Output the [x, y] coordinate of the center of the cell containing the given text.  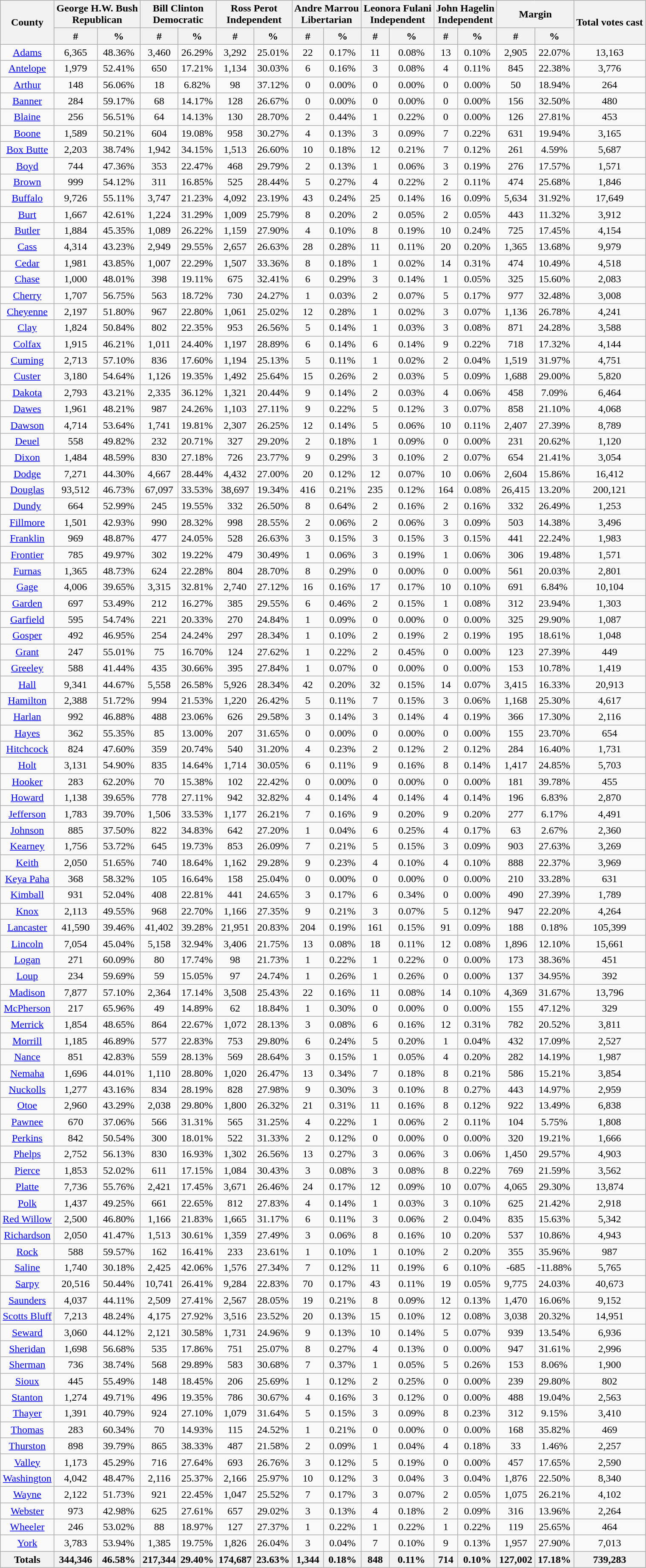
16.40% [554, 749]
1,666 [610, 1138]
18.45% [197, 1381]
30.61% [197, 1235]
26.42% [273, 700]
17.30% [554, 717]
25.97% [273, 1478]
451 [610, 960]
3,415 [516, 684]
691 [516, 587]
Butler [27, 231]
19.21% [554, 1138]
453 [610, 117]
1,698 [76, 1349]
17.21% [197, 69]
778 [159, 798]
85 [159, 733]
645 [159, 846]
Andre MarrouLibertarian [327, 14]
4,037 [76, 1300]
23.61% [273, 1251]
22.50% [554, 1478]
282 [516, 1057]
41,402 [159, 927]
1,896 [516, 943]
Knox [27, 911]
2,364 [159, 992]
Otoe [27, 1106]
3,516 [235, 1316]
2,563 [610, 1397]
661 [159, 1203]
32.81% [197, 587]
1,506 [159, 814]
68 [159, 101]
4,369 [516, 992]
75 [159, 652]
104 [516, 1122]
2,590 [610, 1462]
31.25% [273, 1122]
Thurston [27, 1446]
Sherman [27, 1365]
449 [610, 652]
27.41% [197, 1300]
16.33% [554, 684]
91 [446, 927]
53.49% [118, 603]
47.60% [118, 749]
217,344 [159, 1559]
43.21% [118, 393]
535 [159, 1349]
48.21% [118, 409]
29.90% [554, 619]
1,000 [76, 279]
2,740 [235, 587]
2,307 [235, 425]
195 [516, 636]
52.41% [118, 69]
5,703 [610, 765]
25.64% [273, 376]
26.46% [273, 1187]
173 [516, 960]
102 [235, 782]
162 [159, 1251]
2,203 [76, 149]
26.41% [197, 1284]
Logan [27, 960]
1,470 [516, 1300]
693 [235, 1462]
29.20% [273, 441]
2,335 [159, 393]
994 [159, 700]
Wheeler [27, 1527]
1,136 [516, 312]
Boone [27, 133]
246 [76, 1527]
27.34% [273, 1268]
355 [516, 1251]
158 [235, 879]
27.10% [197, 1413]
664 [76, 506]
1,020 [235, 1073]
44.67% [118, 684]
16.64% [197, 879]
Dixon [27, 457]
362 [76, 733]
Frontier [27, 555]
Jefferson [27, 814]
207 [235, 733]
Perkins [27, 1138]
50.54% [118, 1138]
54.74% [118, 619]
234 [76, 976]
Cuming [27, 360]
24.03% [554, 1284]
3,811 [610, 1025]
577 [159, 1041]
2,949 [159, 247]
48.01% [118, 279]
1,391 [76, 1413]
4,264 [610, 911]
9,979 [610, 247]
276 [516, 166]
17.86% [197, 1349]
1,089 [159, 231]
359 [159, 749]
4.59% [554, 149]
503 [516, 522]
16.06% [554, 1300]
1,075 [516, 1494]
13,163 [610, 52]
1,134 [235, 69]
51.73% [118, 1494]
Garden [27, 603]
1,507 [235, 263]
124 [235, 652]
739,283 [610, 1559]
17.09% [554, 1041]
1,492 [235, 376]
22.20% [554, 911]
22.24% [554, 539]
23.19% [273, 198]
59 [159, 976]
15,661 [610, 943]
898 [76, 1446]
14.97% [554, 1089]
395 [235, 668]
1,915 [76, 344]
53.72% [118, 846]
21 [308, 1106]
1,854 [76, 1025]
55.35% [118, 733]
19.73% [197, 846]
385 [235, 603]
271 [76, 960]
24.52% [273, 1430]
245 [159, 506]
44.11% [118, 1300]
22.29% [197, 263]
1,484 [76, 457]
4,751 [610, 360]
23.94% [554, 603]
46.88% [118, 717]
1,103 [235, 409]
44.01% [118, 1073]
Nance [27, 1057]
35.96% [554, 1251]
277 [516, 814]
24.40% [197, 344]
0.44% [342, 117]
1,667 [76, 214]
30.18% [118, 1268]
1,087 [610, 619]
804 [235, 571]
Greeley [27, 668]
254 [159, 636]
1,884 [76, 231]
Dawes [27, 409]
Madison [27, 992]
885 [76, 830]
Saline [27, 1268]
2,166 [235, 1478]
15.86% [554, 474]
49.82% [118, 441]
32.41% [273, 279]
4,068 [610, 409]
45.29% [118, 1462]
43.29% [118, 1106]
88 [159, 1527]
Pierce [27, 1170]
48.47% [118, 1478]
29.28% [273, 863]
26.29% [197, 52]
-685 [516, 1268]
20.52% [554, 1025]
Garfield [27, 619]
McPherson [27, 1009]
366 [516, 717]
44.30% [118, 474]
716 [159, 1462]
13.49% [554, 1106]
Platte [27, 1187]
20.03% [554, 571]
Sheridan [27, 1349]
736 [76, 1365]
168 [516, 1430]
2,197 [76, 312]
127,002 [516, 1559]
25.07% [273, 1349]
525 [235, 182]
1,957 [516, 1543]
Total votes cast [610, 22]
49.71% [118, 1397]
49.25% [118, 1203]
6.17% [554, 814]
53.94% [118, 1543]
18.01% [197, 1138]
6,464 [610, 393]
942 [235, 798]
Johnson [27, 830]
60.34% [118, 1430]
26.67% [273, 101]
2,801 [610, 571]
21,951 [235, 927]
30.43% [273, 1170]
626 [235, 717]
1,961 [76, 409]
Sioux [27, 1381]
115 [235, 1430]
59.57% [118, 1251]
958 [235, 133]
41.47% [118, 1235]
21.83% [197, 1219]
15.38% [197, 782]
52.04% [118, 895]
487 [235, 1446]
4,154 [610, 231]
105,399 [610, 927]
865 [159, 1446]
Dundy [27, 506]
22.70% [197, 911]
1,194 [235, 360]
26.32% [273, 1106]
8.06% [554, 1365]
1,303 [610, 603]
23.06% [197, 717]
398 [159, 279]
58.32% [118, 879]
50.44% [118, 1284]
48.59% [118, 457]
1,576 [235, 1268]
21.75% [273, 943]
32.82% [273, 798]
22.65% [197, 1203]
344,346 [76, 1559]
51.72% [118, 700]
22.35% [197, 328]
46.89% [118, 1041]
1,987 [610, 1057]
3,292 [235, 52]
540 [235, 749]
24.74% [273, 976]
3,508 [235, 992]
812 [235, 1203]
5,820 [610, 376]
480 [610, 101]
845 [516, 69]
921 [159, 1494]
10.49% [554, 263]
-11.88% [554, 1268]
2,122 [76, 1494]
27.81% [554, 117]
67,097 [159, 490]
782 [516, 1025]
25.04% [273, 879]
28.05% [273, 1300]
Box Butte [27, 149]
27.92% [197, 1316]
822 [159, 830]
17.74% [197, 960]
48.24% [118, 1316]
1,009 [235, 214]
1,011 [159, 344]
8,340 [610, 1478]
5.75% [554, 1122]
200,121 [610, 490]
204 [308, 927]
31.31% [197, 1122]
25.79% [273, 214]
19.94% [554, 133]
18.84% [273, 1009]
21.58% [273, 1446]
16.93% [197, 1154]
714 [446, 1559]
Washington [27, 1478]
24.28% [554, 328]
Wayne [27, 1494]
Ross PerotIndependent [254, 14]
3,165 [610, 133]
Richardson [27, 1235]
445 [76, 1381]
2,509 [159, 1300]
24.24% [197, 636]
302 [159, 555]
23.63% [273, 1559]
1,177 [235, 814]
1,450 [516, 1154]
27.00% [273, 474]
14.64% [197, 765]
Dawson [27, 425]
9,341 [76, 684]
34.95% [554, 976]
42.06% [197, 1268]
Hayes [27, 733]
39.46% [118, 927]
1,084 [235, 1170]
740 [159, 863]
24.96% [273, 1333]
Phelps [27, 1154]
19.55% [197, 506]
27.49% [273, 1235]
1,826 [235, 1543]
18.72% [197, 295]
561 [516, 571]
5,558 [159, 684]
105 [159, 879]
231 [516, 441]
1,789 [610, 895]
35.82% [554, 1430]
25.68% [554, 182]
2,257 [610, 1446]
44.12% [118, 1333]
2,113 [76, 911]
Hitchcock [27, 749]
39.28% [197, 927]
4,314 [76, 247]
998 [235, 522]
181 [516, 782]
49 [159, 1009]
15.21% [554, 1073]
7,013 [610, 1543]
Buffalo [27, 198]
23.52% [273, 1316]
Nemaha [27, 1073]
22.80% [197, 312]
32.94% [197, 943]
41.44% [118, 668]
492 [76, 636]
9,775 [516, 1284]
161 [375, 927]
33.28% [554, 879]
Deuel [27, 441]
32 [375, 684]
York [27, 1543]
24.85% [554, 765]
206 [235, 1381]
Sarpy [27, 1284]
17.18% [554, 1559]
39.70% [118, 814]
586 [516, 1073]
Lancaster [27, 927]
786 [235, 1397]
6,365 [76, 52]
43.85% [118, 263]
3,406 [235, 943]
40,673 [610, 1284]
650 [159, 69]
316 [516, 1511]
Rock [27, 1251]
13.96% [554, 1511]
642 [235, 830]
416 [308, 490]
1,007 [159, 263]
992 [76, 717]
126 [516, 117]
130 [235, 117]
26.47% [273, 1073]
2,500 [76, 1219]
2,793 [76, 393]
3,038 [516, 1316]
39.79% [118, 1446]
2,657 [235, 247]
566 [159, 1122]
Furnas [27, 571]
County [27, 22]
27.63% [554, 846]
675 [235, 279]
18.97% [197, 1527]
432 [516, 1041]
22.42% [273, 782]
54.90% [118, 765]
27.62% [273, 652]
28.55% [273, 522]
26.25% [273, 425]
Colfax [27, 344]
46.80% [118, 1219]
3,969 [610, 863]
3,410 [610, 1413]
30.49% [273, 555]
4,092 [235, 198]
1,979 [76, 69]
864 [159, 1025]
16,412 [610, 474]
Hall [27, 684]
4,518 [610, 263]
19.22% [197, 555]
4,943 [610, 1235]
Polk [27, 1203]
31.97% [554, 360]
29.58% [273, 717]
1,714 [235, 765]
939 [516, 1333]
836 [159, 360]
1,800 [235, 1106]
1,942 [159, 149]
4,241 [610, 312]
13,874 [610, 1187]
38.33% [197, 1446]
26.50% [273, 506]
24.05% [197, 539]
27.83% [273, 1203]
1,853 [76, 1170]
1,220 [235, 700]
41,590 [76, 927]
19.75% [197, 1543]
977 [516, 295]
Cass [27, 247]
1,072 [235, 1025]
1,344 [308, 1559]
80 [159, 960]
22.38% [554, 69]
93,512 [76, 490]
4,617 [610, 700]
657 [235, 1511]
23.77% [273, 457]
119 [516, 1527]
5,765 [610, 1268]
210 [516, 879]
247 [76, 652]
Franklin [27, 539]
31.20% [273, 749]
990 [159, 522]
Harlan [27, 717]
903 [516, 846]
31.33% [273, 1138]
26.49% [554, 506]
26.60% [273, 149]
25.65% [554, 1527]
477 [159, 539]
858 [516, 409]
48.87% [118, 539]
611 [159, 1170]
50.84% [118, 328]
26.22% [197, 231]
46.58% [118, 1559]
Thomas [27, 1430]
Boyd [27, 166]
7,213 [76, 1316]
217 [76, 1009]
17.15% [197, 1170]
28 [308, 247]
Saunders [27, 1300]
42.83% [118, 1057]
2,604 [516, 474]
6,838 [610, 1106]
924 [159, 1413]
25.52% [273, 1494]
1,173 [76, 1462]
468 [235, 166]
55.76% [118, 1187]
7,877 [76, 992]
20.62% [554, 441]
300 [159, 1138]
Margin [536, 14]
18.94% [554, 85]
29.30% [554, 1187]
37.12% [273, 85]
853 [235, 846]
18.61% [554, 636]
59.17% [118, 101]
Pawnee [27, 1122]
2,918 [610, 1203]
24.27% [273, 295]
0.64% [342, 506]
2,713 [76, 360]
28.64% [273, 1057]
1,696 [76, 1073]
368 [76, 879]
14.89% [197, 1009]
233 [235, 1251]
4,102 [610, 1494]
13,796 [610, 992]
27.20% [273, 830]
455 [610, 782]
4,432 [235, 474]
48.36% [118, 52]
1,824 [76, 328]
5,158 [159, 943]
1,061 [235, 312]
Lincoln [27, 943]
1,707 [76, 295]
Dakota [27, 393]
0.46% [342, 603]
196 [516, 798]
353 [159, 166]
1,417 [516, 765]
297 [235, 636]
29.02% [273, 1511]
164 [446, 490]
5,342 [610, 1219]
188 [516, 927]
2,121 [159, 1333]
871 [516, 328]
559 [159, 1057]
30.66% [197, 668]
16.41% [197, 1251]
51.65% [118, 863]
17.32% [554, 344]
17.14% [197, 992]
1,197 [235, 344]
25.01% [273, 52]
3,131 [76, 765]
26.09% [273, 846]
47.36% [118, 166]
1,900 [610, 1365]
21.73% [273, 960]
14.17% [197, 101]
834 [159, 1089]
22.81% [197, 895]
28.80% [197, 1073]
469 [610, 1430]
1,688 [516, 376]
30.67% [273, 1397]
583 [235, 1365]
1,359 [235, 1235]
2.67% [554, 830]
3,783 [76, 1543]
Webster [27, 1511]
14.13% [197, 117]
2,083 [610, 279]
54.64% [118, 376]
15.63% [554, 1219]
1,437 [76, 1203]
769 [516, 1170]
2,388 [76, 700]
25.43% [273, 992]
Howard [27, 798]
4,065 [516, 1187]
221 [159, 619]
744 [76, 166]
43.23% [118, 247]
156 [516, 101]
725 [516, 231]
1.46% [554, 1446]
Dodge [27, 474]
Scotts Bluff [27, 1316]
969 [76, 539]
123 [516, 652]
137 [516, 976]
490 [516, 895]
1,079 [235, 1413]
42 [308, 684]
37.50% [118, 830]
730 [235, 295]
1,589 [76, 133]
48.65% [118, 1025]
1,808 [610, 1122]
232 [159, 441]
33 [516, 1446]
2,425 [159, 1268]
828 [235, 1089]
392 [610, 976]
5,926 [235, 684]
Chase [27, 279]
27.18% [197, 457]
Fillmore [27, 522]
563 [159, 295]
29.89% [197, 1365]
Grant [27, 652]
14.38% [554, 522]
49.97% [118, 555]
Custer [27, 376]
26,415 [516, 490]
31.67% [554, 992]
12.10% [554, 943]
Loup [27, 976]
19.08% [197, 133]
56.75% [118, 295]
26.04% [273, 1543]
8,789 [610, 425]
888 [516, 863]
George H.W. BushRepublican [97, 14]
4,175 [159, 1316]
2,407 [516, 425]
28.89% [273, 344]
17.60% [197, 360]
10,104 [610, 587]
1,162 [235, 863]
32.48% [554, 295]
21.41% [554, 457]
3,912 [610, 214]
17 [375, 587]
64 [159, 117]
59.69% [118, 976]
2,870 [610, 798]
3,776 [610, 69]
13.54% [554, 1333]
30.58% [197, 1333]
Arthur [27, 85]
3,496 [610, 522]
51.80% [118, 312]
Cheyenne [27, 312]
20,913 [610, 684]
22.37% [554, 863]
30.05% [273, 765]
52.99% [118, 506]
261 [516, 149]
Leonora FulaniIndependent [397, 14]
50 [516, 85]
24.26% [197, 409]
65.96% [118, 1009]
1,110 [159, 1073]
6.82% [197, 85]
7,736 [76, 1187]
212 [159, 603]
24.65% [273, 895]
17.65% [554, 1462]
21.23% [197, 198]
1,159 [235, 231]
10,741 [159, 1284]
52.02% [118, 1170]
256 [76, 117]
968 [159, 911]
3,008 [610, 295]
1,419 [610, 668]
37.06% [118, 1122]
25.13% [273, 360]
10.78% [554, 668]
Douglas [27, 490]
50.21% [118, 133]
30.68% [273, 1365]
24.84% [273, 619]
697 [76, 603]
21.42% [554, 1203]
19.11% [197, 279]
10.86% [554, 1235]
31.65% [273, 733]
604 [159, 133]
2,752 [76, 1154]
Morrill [27, 1041]
22.67% [197, 1025]
17,649 [610, 198]
48.73% [118, 571]
1,138 [76, 798]
4,714 [76, 425]
3,588 [610, 328]
1,047 [235, 1494]
1,277 [76, 1089]
38,697 [235, 490]
1,846 [610, 182]
21.59% [554, 1170]
479 [235, 555]
20.44% [273, 393]
4,667 [159, 474]
3,747 [159, 198]
2,527 [610, 1041]
6,936 [610, 1333]
851 [76, 1057]
16.85% [197, 182]
20.71% [197, 441]
Antelope [27, 69]
29.40% [197, 1559]
2,421 [159, 1187]
46.73% [118, 490]
624 [159, 571]
568 [159, 1365]
56.51% [118, 117]
753 [235, 1041]
27.98% [273, 1089]
25.02% [273, 312]
31.61% [554, 1349]
1,302 [235, 1154]
25.37% [197, 1478]
239 [516, 1381]
4,006 [76, 587]
9,284 [235, 1284]
26.76% [273, 1462]
9,152 [610, 1300]
1,048 [610, 636]
Gosper [27, 636]
4,903 [610, 1154]
931 [76, 895]
23.70% [554, 733]
55.11% [118, 198]
19.04% [554, 1397]
4,042 [76, 1478]
16.70% [197, 652]
537 [516, 1235]
20.83% [273, 927]
558 [76, 441]
55.49% [118, 1381]
953 [235, 328]
60.09% [118, 960]
726 [235, 457]
0.45% [411, 652]
56.06% [118, 85]
53.64% [118, 425]
26.78% [554, 312]
Thayer [27, 1413]
7.09% [554, 393]
29.79% [273, 166]
3,180 [76, 376]
31.92% [554, 198]
Blaine [27, 117]
19.48% [554, 555]
28.32% [197, 522]
31.64% [273, 1413]
49.55% [118, 911]
97 [235, 976]
842 [76, 1138]
Holt [27, 765]
20,516 [76, 1284]
30.27% [273, 133]
3,671 [235, 1187]
14.93% [197, 1430]
22.47% [197, 166]
7,271 [76, 474]
John HagelinIndependent [465, 14]
1,185 [76, 1041]
13.68% [554, 247]
54.12% [118, 182]
7,054 [76, 943]
Nuckolls [27, 1089]
27.84% [273, 668]
464 [610, 1527]
27.35% [273, 911]
4,491 [610, 814]
25.30% [554, 700]
6.84% [554, 587]
Totals [27, 1559]
569 [235, 1057]
1,321 [235, 393]
32.50% [554, 101]
22.07% [554, 52]
2,360 [610, 830]
999 [76, 182]
311 [159, 182]
3,054 [610, 457]
128 [235, 101]
270 [235, 619]
20.33% [197, 619]
2,960 [76, 1106]
21.53% [197, 700]
21.10% [554, 409]
1,983 [610, 539]
670 [76, 1122]
Kimball [27, 895]
17.57% [554, 166]
1,519 [516, 360]
3,315 [159, 587]
15.05% [197, 976]
45.35% [118, 231]
55.01% [118, 652]
20.32% [554, 1316]
Burt [27, 214]
24 [308, 1187]
3,460 [159, 52]
42.93% [118, 522]
19.81% [197, 425]
34.83% [197, 830]
1,501 [76, 522]
Adams [27, 52]
Gage [27, 587]
30.03% [273, 69]
56.68% [118, 1349]
1,981 [76, 263]
29.57% [554, 1154]
42.98% [118, 1511]
Kearney [27, 846]
20.74% [197, 749]
967 [159, 312]
Cherry [27, 295]
2,038 [159, 1106]
320 [516, 1138]
435 [159, 668]
2,959 [610, 1089]
4,144 [610, 344]
Keith [27, 863]
18.64% [197, 863]
62 [235, 1009]
1,224 [159, 214]
39.78% [554, 782]
1,274 [76, 1397]
26.58% [197, 684]
62.20% [118, 782]
457 [516, 1462]
43.16% [118, 1089]
1,253 [610, 506]
22.28% [197, 571]
785 [76, 555]
28.19% [197, 1089]
29.00% [554, 376]
46.21% [118, 344]
1,126 [159, 376]
Merrick [27, 1025]
1,168 [516, 700]
31.29% [197, 214]
127 [235, 1527]
174,687 [235, 1559]
19.34% [273, 490]
458 [516, 393]
63 [516, 830]
3,562 [610, 1170]
11.32% [554, 214]
2,264 [610, 1511]
522 [235, 1138]
25.69% [273, 1381]
Cedar [27, 263]
1,756 [76, 846]
751 [235, 1349]
327 [235, 441]
306 [516, 555]
3,269 [610, 846]
565 [235, 1122]
2,567 [235, 1300]
0.37% [342, 1365]
47.12% [554, 1009]
38.36% [554, 960]
5,634 [516, 198]
53.02% [118, 1527]
408 [159, 895]
528 [235, 539]
Red Willow [27, 1219]
27.61% [197, 1511]
Clay [27, 328]
Banner [27, 101]
Valley [27, 1462]
Brown [27, 182]
31.17% [273, 1219]
Seward [27, 1333]
329 [610, 1009]
40.79% [118, 1413]
9,726 [76, 198]
1,665 [235, 1219]
1,740 [76, 1268]
15.60% [554, 279]
33.36% [273, 263]
Hooker [27, 782]
56.13% [118, 1154]
36.12% [197, 393]
42.61% [118, 214]
46.95% [118, 636]
13.00% [197, 733]
14.19% [554, 1057]
264 [610, 85]
27.12% [273, 587]
3,854 [610, 1073]
45.04% [118, 943]
848 [375, 1559]
9.15% [554, 1413]
496 [159, 1397]
27.37% [273, 1527]
1,741 [159, 425]
14,951 [610, 1316]
Stanton [27, 1397]
2,996 [610, 1349]
3,060 [76, 1333]
22.45% [197, 1494]
Keya Paha [27, 879]
235 [375, 490]
1,783 [76, 814]
Bill ClintonDemocratic [178, 14]
13.20% [554, 490]
25 [375, 198]
824 [76, 749]
1,120 [610, 441]
Hamilton [27, 700]
16.27% [197, 603]
34.15% [197, 149]
2,905 [516, 52]
922 [516, 1106]
27.64% [197, 1462]
1,876 [516, 1478]
973 [76, 1511]
5,687 [610, 149]
6.83% [554, 798]
718 [516, 344]
1,385 [159, 1543]
595 [76, 619]
